Return the [x, y] coordinate for the center point of the cell that contains the specified text.  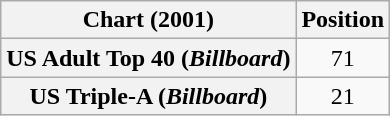
21 [343, 96]
Position [343, 20]
US Triple-A (Billboard) [148, 96]
Chart (2001) [148, 20]
US Adult Top 40 (Billboard) [148, 58]
71 [343, 58]
